Identify which cell holds the provided text, then report its (X, Y) central coordinate. 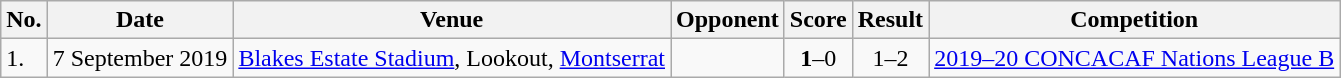
Result (890, 20)
No. (24, 20)
7 September 2019 (140, 58)
Score (818, 20)
1–2 (890, 58)
1. (24, 58)
Blakes Estate Stadium, Lookout, Montserrat (452, 58)
Opponent (728, 20)
Date (140, 20)
1–0 (818, 58)
2019–20 CONCACAF Nations League B (1134, 58)
Venue (452, 20)
Competition (1134, 20)
